Extract the (x, y) coordinate from the center of the cell holding the provided text.  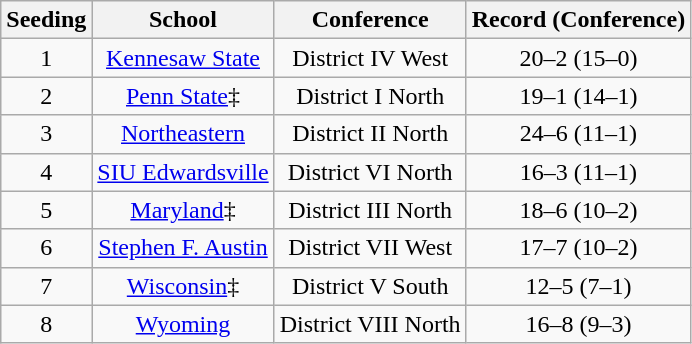
16–8 (9–3) (578, 324)
16–3 (11–1) (578, 172)
Kennesaw State (183, 58)
8 (46, 324)
6 (46, 248)
Conference (370, 20)
17–7 (10–2) (578, 248)
2 (46, 96)
7 (46, 286)
19–1 (14–1) (578, 96)
1 (46, 58)
Maryland‡ (183, 210)
Seeding (46, 20)
Northeastern (183, 134)
12–5 (7–1) (578, 286)
District VI North (370, 172)
District V South (370, 286)
District VII West (370, 248)
District VIII North (370, 324)
5 (46, 210)
Wisconsin‡ (183, 286)
School (183, 20)
District I North (370, 96)
Wyoming (183, 324)
24–6 (11–1) (578, 134)
SIU Edwardsville (183, 172)
District III North (370, 210)
3 (46, 134)
18–6 (10–2) (578, 210)
20–2 (15–0) (578, 58)
District IV West (370, 58)
Penn State‡ (183, 96)
District II North (370, 134)
4 (46, 172)
Record (Conference) (578, 20)
Stephen F. Austin (183, 248)
